Locate the cell with the specified text and output its [x, y] center coordinate. 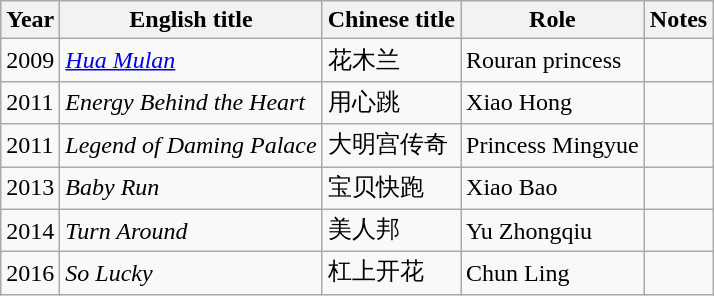
2016 [30, 274]
Baby Run [191, 188]
Chinese title [391, 20]
Energy Behind the Heart [191, 102]
So Lucky [191, 274]
Yu Zhongqiu [553, 230]
Legend of Daming Palace [191, 146]
2009 [30, 60]
大明宫传奇 [391, 146]
杠上开花 [391, 274]
2014 [30, 230]
Chun Ling [553, 274]
Year [30, 20]
用心跳 [391, 102]
Rouran princess [553, 60]
Xiao Bao [553, 188]
Turn Around [191, 230]
Xiao Hong [553, 102]
Role [553, 20]
花木兰 [391, 60]
Hua Mulan [191, 60]
Princess Mingyue [553, 146]
美人邦 [391, 230]
2013 [30, 188]
English title [191, 20]
Notes [678, 20]
宝贝快跑 [391, 188]
